Provide the [X, Y] coordinate of the cell's center where the given text is located.  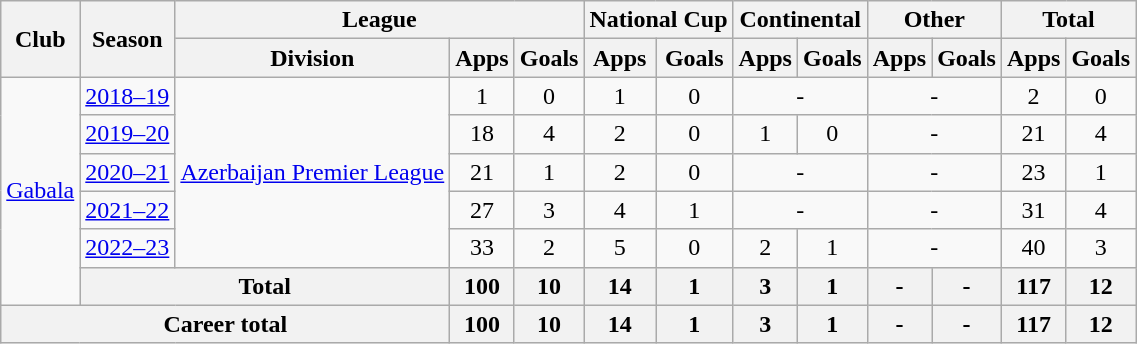
2022–23 [128, 248]
Career total [226, 324]
23 [1033, 172]
2018–19 [128, 96]
Division [312, 58]
40 [1033, 248]
Azerbaijan Premier League [312, 172]
18 [482, 134]
League [380, 20]
Club [40, 39]
Season [128, 39]
31 [1033, 210]
National Cup [658, 20]
2021–22 [128, 210]
2019–20 [128, 134]
27 [482, 210]
33 [482, 248]
Other [934, 20]
2020–21 [128, 172]
Continental [800, 20]
Gabala [40, 191]
5 [620, 248]
